Provide the [x, y] coordinate of the cell's center where the given text is located.  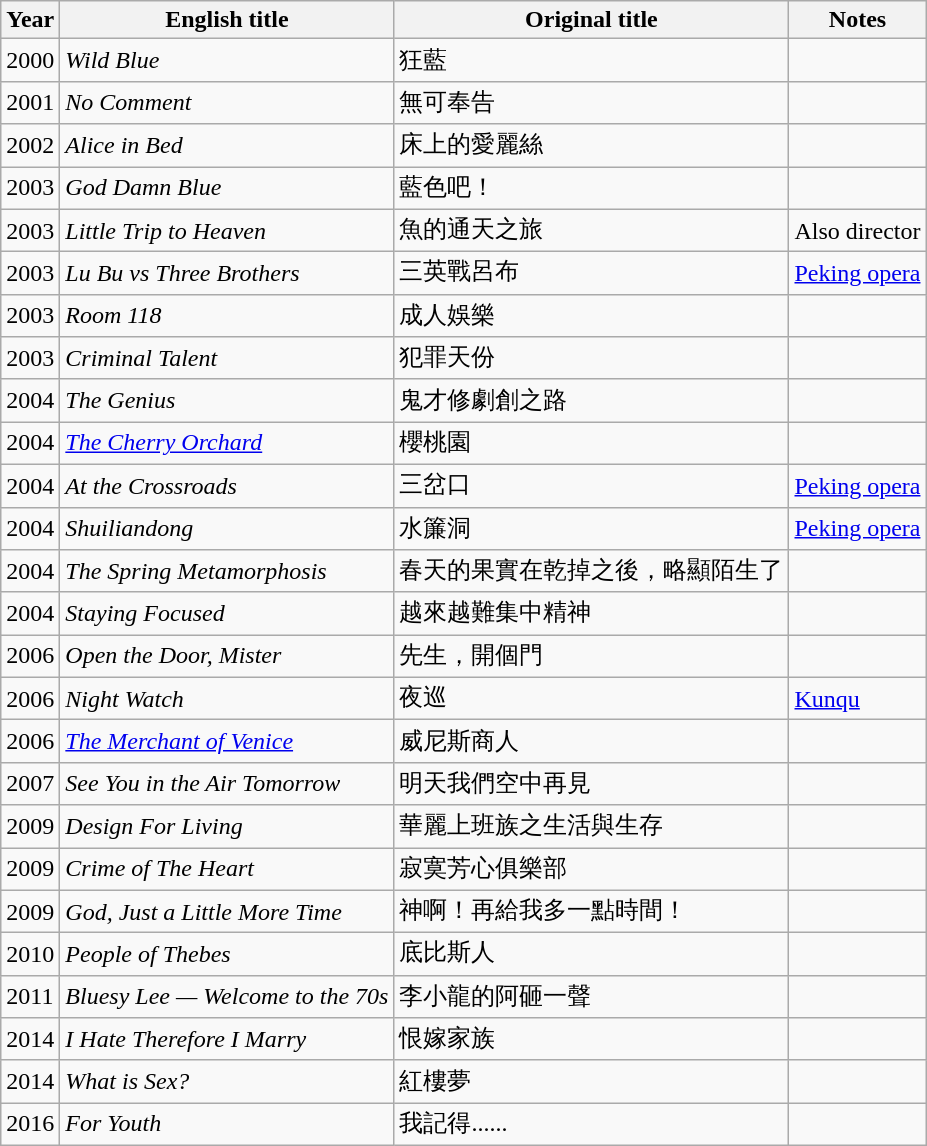
The Genius [227, 400]
Staying Focused [227, 614]
The Spring Metamorphosis [227, 572]
Open the Door, Mister [227, 656]
三岔口 [592, 486]
紅樓夢 [592, 1082]
Lu Bu vs Three Brothers [227, 274]
2007 [30, 784]
明天我們空中再見 [592, 784]
櫻桃園 [592, 444]
底比斯人 [592, 954]
春天的果實在乾掉之後，略顯陌生了 [592, 572]
2001 [30, 102]
2011 [30, 996]
狂藍 [592, 60]
2016 [30, 1124]
For Youth [227, 1124]
The Cherry Orchard [227, 444]
God, Just a Little More Time [227, 912]
See You in the Air Tomorrow [227, 784]
At the Crossroads [227, 486]
Alice in Bed [227, 146]
Also director [858, 230]
Wild Blue [227, 60]
Design For Living [227, 826]
2000 [30, 60]
先生，開個門 [592, 656]
Original title [592, 20]
People of Thebes [227, 954]
成人娛樂 [592, 316]
越來越難集中精神 [592, 614]
Room 118 [227, 316]
夜巡 [592, 698]
What is Sex? [227, 1082]
2002 [30, 146]
No Comment [227, 102]
藍色吧！ [592, 188]
犯罪天份 [592, 358]
恨嫁家族 [592, 1040]
Little Trip to Heaven [227, 230]
2010 [30, 954]
鬼才修劇創之路 [592, 400]
Crime of The Heart [227, 870]
床上的愛麗絲 [592, 146]
寂寞芳心俱樂部 [592, 870]
水簾洞 [592, 528]
Shuiliandong [227, 528]
無可奉告 [592, 102]
魚的通天之旅 [592, 230]
Bluesy Lee — Welcome to the 70s [227, 996]
神啊！再給我多一點時間！ [592, 912]
我記得...... [592, 1124]
三英戰呂布 [592, 274]
English title [227, 20]
Year [30, 20]
Criminal Talent [227, 358]
Kunqu [858, 698]
Night Watch [227, 698]
李小龍的阿砸一聲 [592, 996]
The Merchant of Venice [227, 742]
Notes [858, 20]
God Damn Blue [227, 188]
I Hate Therefore I Marry [227, 1040]
威尼斯商人 [592, 742]
華麗上班族之生活與生存 [592, 826]
